Return the [X, Y] coordinate for the center point of the cell that contains the specified text.  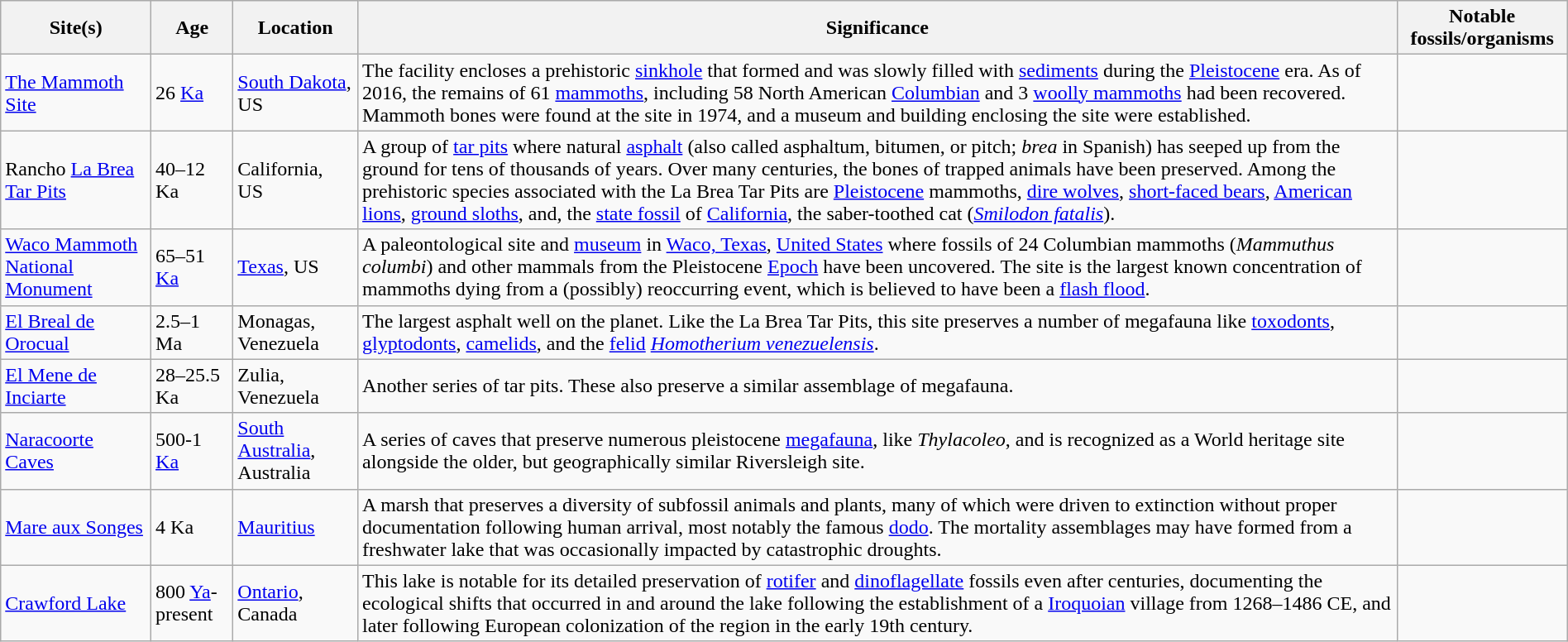
Ontario, Canada [296, 603]
Age [192, 28]
2.5–1 Ma [192, 333]
Monagas, Venezuela [296, 333]
28–25.5 Ka [192, 386]
El Breal de Orocual [76, 333]
500-1 Ka [192, 451]
Another series of tar pits. These also preserve a similar assemblage of megafauna. [877, 386]
Significance [877, 28]
Texas, US [296, 267]
Mare aux Songes [76, 527]
Notable fossils/organisms [1482, 28]
Rancho La Brea Tar Pits [76, 180]
Mauritius [296, 527]
40–12 Ka [192, 180]
Crawford Lake [76, 603]
Waco Mammoth National Monument [76, 267]
Site(s) [76, 28]
4 Ka [192, 527]
800 Ya-present [192, 603]
Zulia, Venezuela [296, 386]
26 Ka [192, 93]
California, US [296, 180]
South Australia, Australia [296, 451]
South Dakota, US [296, 93]
The Mammoth Site [76, 93]
65–51 Ka [192, 267]
Naracoorte Caves [76, 451]
El Mene de Inciarte [76, 386]
Location [296, 28]
